From the cell containing the given text, extract its center point as [x, y] coordinate. 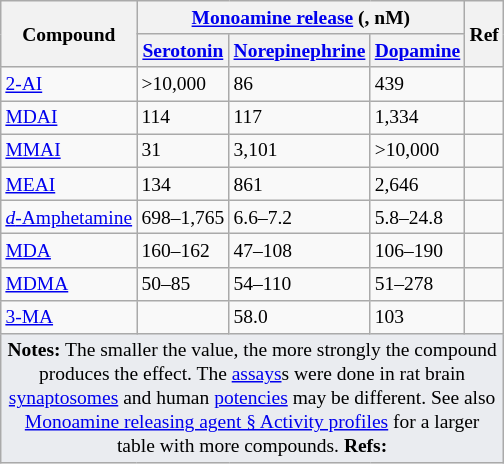
2-AI [69, 84]
Serotonin [183, 50]
439 [418, 84]
103 [418, 316]
86 [300, 84]
51–278 [418, 284]
2,646 [418, 184]
Monoamine release (, nM) [301, 18]
Compound [69, 34]
58.0 [300, 316]
MMAI [69, 150]
5.8–24.8 [418, 216]
47–108 [300, 250]
Norepinephrine [300, 50]
106–190 [418, 250]
117 [300, 118]
MDAI [69, 118]
698–1,765 [183, 216]
Ref [484, 34]
160–162 [183, 250]
861 [300, 184]
6.6–7.2 [300, 216]
MEAI [69, 184]
MDA [69, 250]
134 [183, 184]
3-MA [69, 316]
50–85 [183, 284]
114 [183, 118]
54–110 [300, 284]
Dopamine [418, 50]
MDMA [69, 284]
31 [183, 150]
1,334 [418, 118]
3,101 [300, 150]
d-Amphetamine [69, 216]
